Scan for the cell matching the given text and deliver its [x, y] coordinate at center. 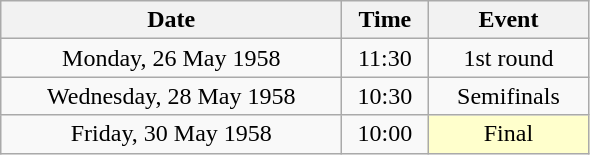
Final [508, 134]
Semifinals [508, 96]
1st round [508, 58]
Friday, 30 May 1958 [172, 134]
Date [172, 20]
10:00 [385, 134]
Wednesday, 28 May 1958 [172, 96]
Event [508, 20]
10:30 [385, 96]
Time [385, 20]
11:30 [385, 58]
Monday, 26 May 1958 [172, 58]
